Return (x, y) of the center of cell containing provided text 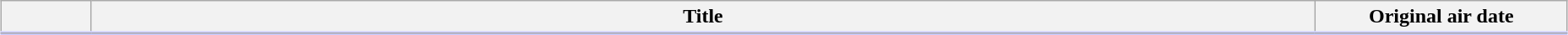
Original air date (1441, 17)
Title (703, 17)
